Pinpoint the cell where the given text exists, returning its (x, y) midpoint coordinate. 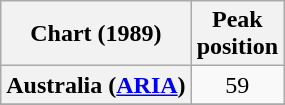
Australia (ARIA) (96, 85)
59 (237, 85)
Peakposition (237, 34)
Chart (1989) (96, 34)
